Scan for the cell matching the given text and deliver its (X, Y) coordinate at center. 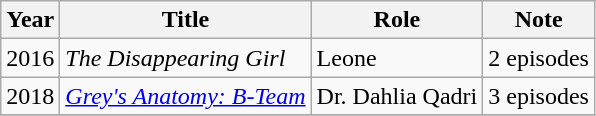
Year (30, 20)
2018 (30, 96)
The Disappearing Girl (186, 58)
Role (397, 20)
Grey's Anatomy: B-Team (186, 96)
2 episodes (539, 58)
Leone (397, 58)
3 episodes (539, 96)
Note (539, 20)
Title (186, 20)
2016 (30, 58)
Dr. Dahlia Qadri (397, 96)
